Find where the given text appears and provide that cell's center as (x, y) coordinate. 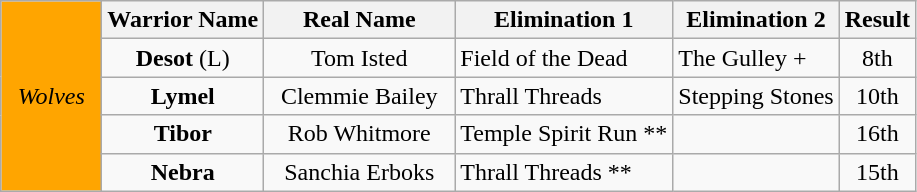
Elimination 1 (564, 20)
Result (877, 20)
Wolves (52, 96)
Desot (L) (183, 58)
Elimination 2 (756, 20)
The Gulley + (756, 58)
Sanchia Erboks (360, 172)
8th (877, 58)
16th (877, 134)
Real Name (360, 20)
10th (877, 96)
Thrall Threads (564, 96)
Stepping Stones (756, 96)
Temple Spirit Run ** (564, 134)
Nebra (183, 172)
Lymel (183, 96)
Field of the Dead (564, 58)
Warrior Name (183, 20)
Rob Whitmore (360, 134)
Thrall Threads ** (564, 172)
15th (877, 172)
Clemmie Bailey (360, 96)
Tom Isted (360, 58)
Tibor (183, 134)
